Extract the (x, y) coordinate from the center of the cell holding the provided text.  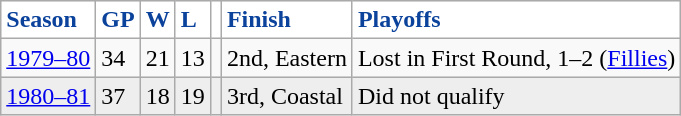
L (192, 20)
13 (192, 58)
19 (192, 96)
2nd, Eastern (286, 58)
Season (48, 20)
Playoffs (516, 20)
1980–81 (48, 96)
3rd, Coastal (286, 96)
Did not qualify (516, 96)
37 (118, 96)
Lost in First Round, 1–2 (Fillies) (516, 58)
21 (158, 58)
W (158, 20)
34 (118, 58)
GP (118, 20)
18 (158, 96)
Finish (286, 20)
1979–80 (48, 58)
